Determine the (X, Y) coordinate at the center of the cell enclosing the given text.  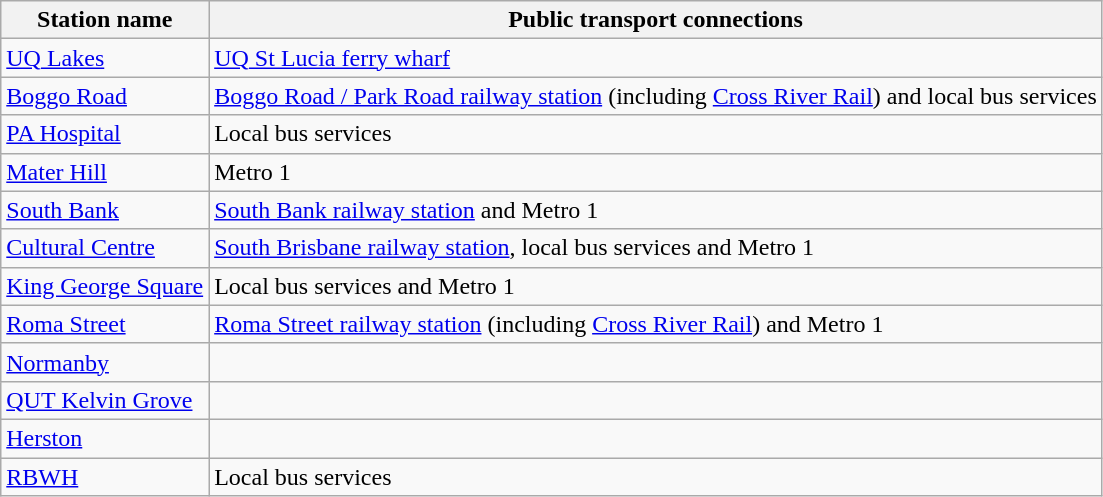
UQ Lakes (105, 58)
Mater Hill (105, 172)
QUT Kelvin Grove (105, 400)
UQ St Lucia ferry wharf (656, 58)
Herston (105, 438)
Station name (105, 20)
South Bank railway station and Metro 1 (656, 210)
PA Hospital (105, 134)
Boggo Road / Park Road railway station (including Cross River Rail) and local bus services (656, 96)
Local bus services and Metro 1 (656, 286)
Boggo Road (105, 96)
King George Square (105, 286)
Normanby (105, 362)
Public transport connections (656, 20)
Metro 1 (656, 172)
South Bank (105, 210)
Roma Street (105, 324)
Roma Street railway station (including Cross River Rail) and Metro 1 (656, 324)
South Brisbane railway station, local bus services and Metro 1 (656, 248)
Cultural Centre (105, 248)
RBWH (105, 477)
